Extract the [x, y] coordinate from the center of the cell holding the provided text.  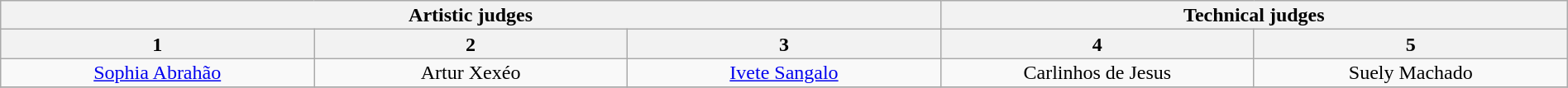
Artur Xexéo [471, 72]
5 [1411, 44]
Artistic judges [471, 15]
Technical judges [1254, 15]
Sophia Abrahão [157, 72]
2 [471, 44]
4 [1097, 44]
Suely Machado [1411, 72]
Carlinhos de Jesus [1097, 72]
3 [784, 44]
Ivete Sangalo [784, 72]
1 [157, 44]
